Detect which cell encompasses the target text, then output its (X, Y) center coordinate. 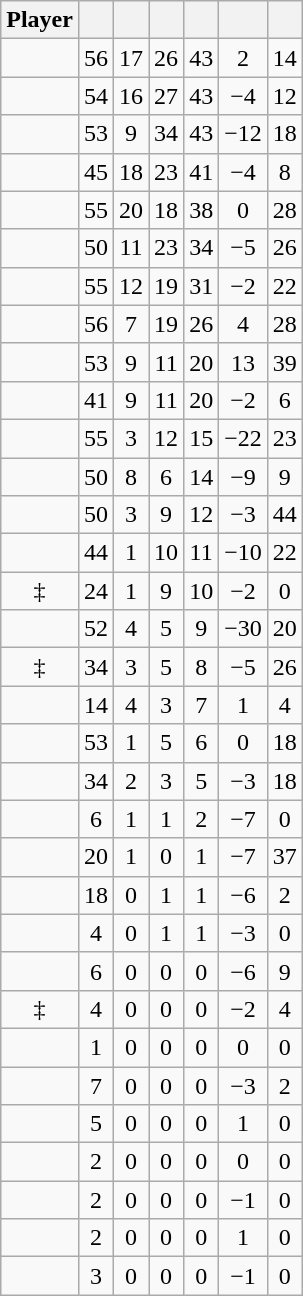
−22 (244, 438)
31 (202, 286)
27 (166, 96)
15 (202, 438)
37 (284, 857)
54 (96, 96)
17 (132, 58)
−9 (244, 477)
24 (96, 591)
39 (284, 362)
52 (96, 629)
Player (40, 20)
45 (96, 172)
−30 (244, 629)
13 (244, 362)
38 (202, 210)
16 (132, 96)
−10 (244, 553)
−12 (244, 134)
